Capture the cell that displays the provided text and extract its [x, y] central coordinate. 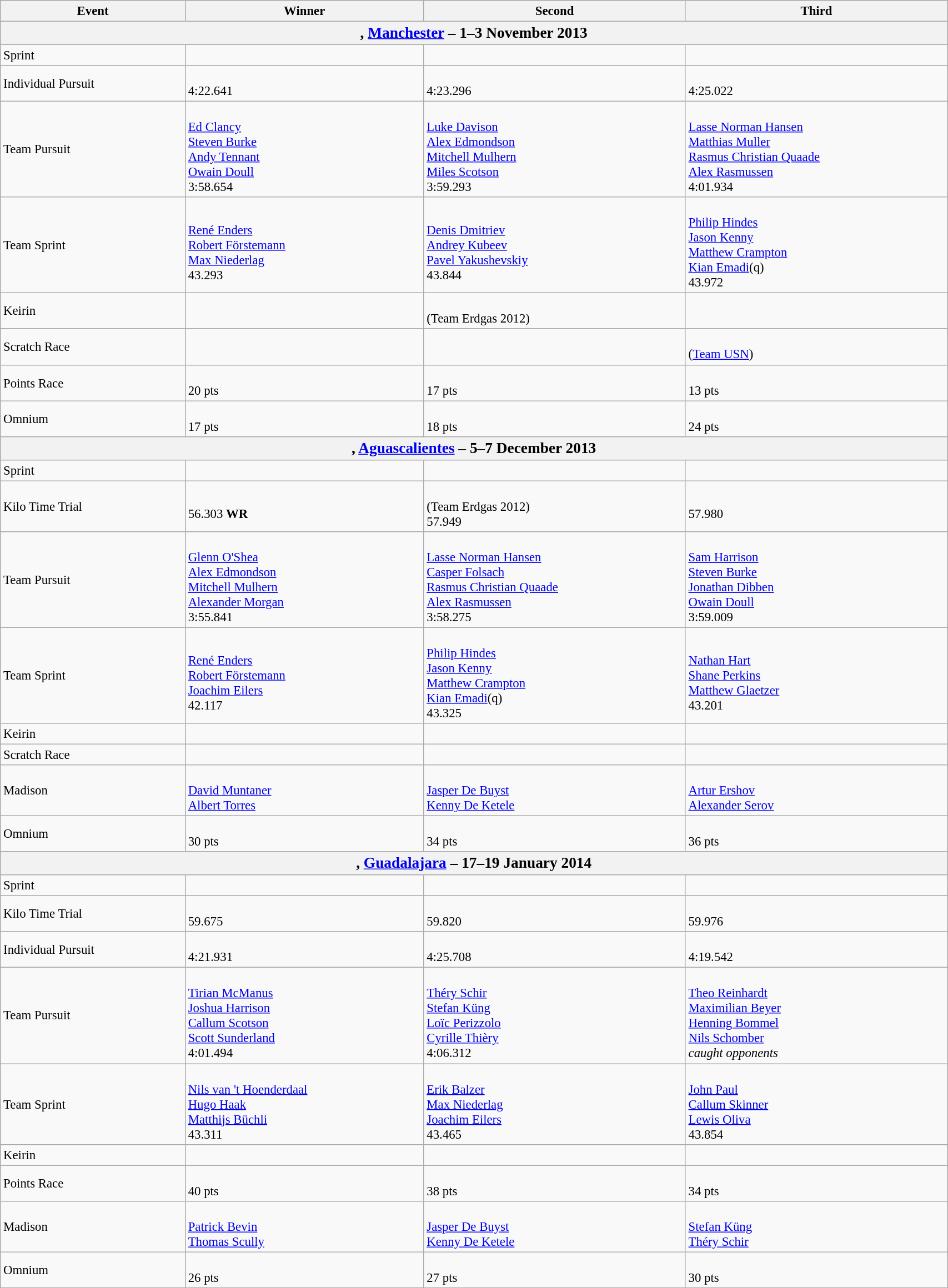
Lasse Norman HansenMatthias MullerRasmus Christian QuaadeAlex Rasmussen4:01.934 [816, 150]
56.303 WR [304, 506]
4:25.708 [554, 949]
27 pts [554, 1270]
, Aguascalientes – 5–7 December 2013 [474, 448]
4:21.931 [304, 949]
Patrick BevinThomas Scully [304, 1226]
4:23.296 [554, 83]
20 pts [304, 383]
Sam HarrisonSteven BurkeJonathan DibbenOwain Doull3:59.009 [816, 580]
59.820 [554, 914]
Théry SchirStefan KüngLoïc PerizzoloCyrille Thièry4:06.312 [554, 1016]
Tirian McManusJoshua HarrisonCallum ScotsonScott Sunderland4:01.494 [304, 1016]
Philip HindesJason KennyMatthew CramptonKian Emadi(q)43.325 [554, 675]
Erik BalzerMax NiederlagJoachim Eilers43.465 [554, 1104]
Philip HindesJason KennyMatthew CramptonKian Emadi(q)43.972 [816, 245]
Second [554, 11]
57.980 [816, 506]
24 pts [816, 419]
Third [816, 11]
Nils van 't HoenderdaalHugo HaakMatthijs Büchli43.311 [304, 1104]
40 pts [304, 1184]
Ed ClancySteven BurkeAndy TennantOwain Doull3:58.654 [304, 150]
59.976 [816, 914]
Stefan KüngThéry Schir [816, 1226]
René EndersRobert FörstemannMax Niederlag43.293 [304, 245]
Lasse Norman HansenCasper FolsachRasmus Christian QuaadeAlex Rasmussen3:58.275 [554, 580]
David MuntanerAlbert Torres [304, 791]
38 pts [554, 1184]
4:19.542 [816, 949]
13 pts [816, 383]
(Team Erdgas 2012)57.949 [554, 506]
Artur ErshovAlexander Serov [816, 791]
(Team Erdgas 2012) [554, 311]
Glenn O'SheaAlex EdmondsonMitchell MulhernAlexander Morgan3:55.841 [304, 580]
4:25.022 [816, 83]
John PaulCallum SkinnerLewis Oliva43.854 [816, 1104]
Denis DmitrievAndrey KubeevPavel Yakushevskiy43.844 [554, 245]
18 pts [554, 419]
, Manchester – 1–3 November 2013 [474, 33]
Theo ReinhardtMaximilian BeyerHenning BommelNils Schombercaught opponents [816, 1016]
36 pts [816, 834]
Luke DavisonAlex EdmondsonMitchell MulhernMiles Scotson3:59.293 [554, 150]
René EndersRobert FörstemannJoachim Eilers42.117 [304, 675]
26 pts [304, 1270]
Nathan HartShane PerkinsMatthew Glaetzer43.201 [816, 675]
, Guadalajara – 17–19 January 2014 [474, 863]
59.675 [304, 914]
Event [93, 11]
(Team USN) [816, 348]
Winner [304, 11]
4:22.641 [304, 83]
